Locate the cell with the specified text and output its (x, y) center coordinate. 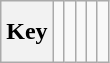
Key (27, 32)
